Find where the given text appears and provide that cell's center as [X, Y] coordinate. 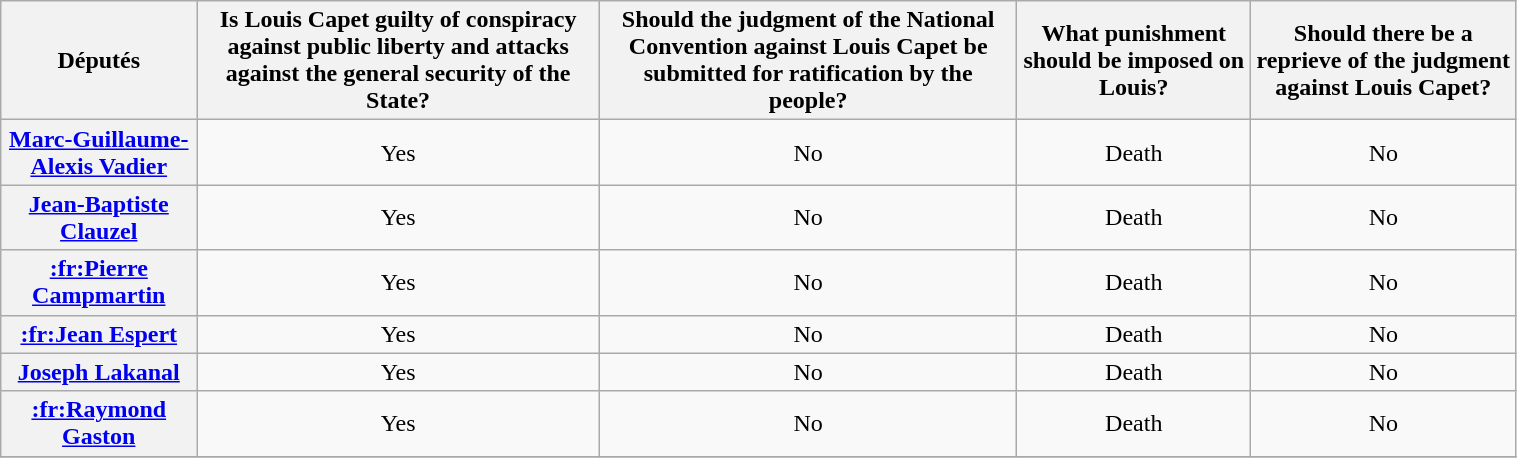
:fr:Pierre Campmartin [99, 282]
:fr:Jean Espert [99, 334]
Should the judgment of the National Convention against Louis Capet be submitted for ratification by the people? [808, 60]
Marc-Guillaume-Alexis Vadier [99, 152]
Should there be a reprieve of the judgment against Louis Capet? [1384, 60]
What punishment should be imposed on Louis? [1134, 60]
Députés [99, 60]
Is Louis Capet guilty of conspiracy against public liberty and attacks against the general security of the State? [398, 60]
:fr:Raymond Gaston [99, 424]
Jean-Baptiste Clauzel [99, 218]
Joseph Lakanal [99, 372]
